Capture the cell that displays the provided text and extract its (X, Y) central coordinate. 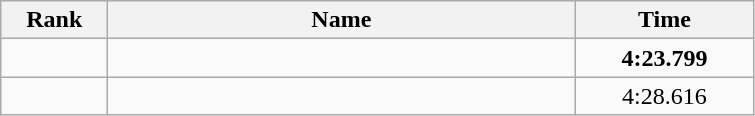
4:28.616 (664, 96)
Name (342, 20)
Time (664, 20)
Rank (54, 20)
4:23.799 (664, 58)
